Capture the cell that displays the provided text and extract its (x, y) central coordinate. 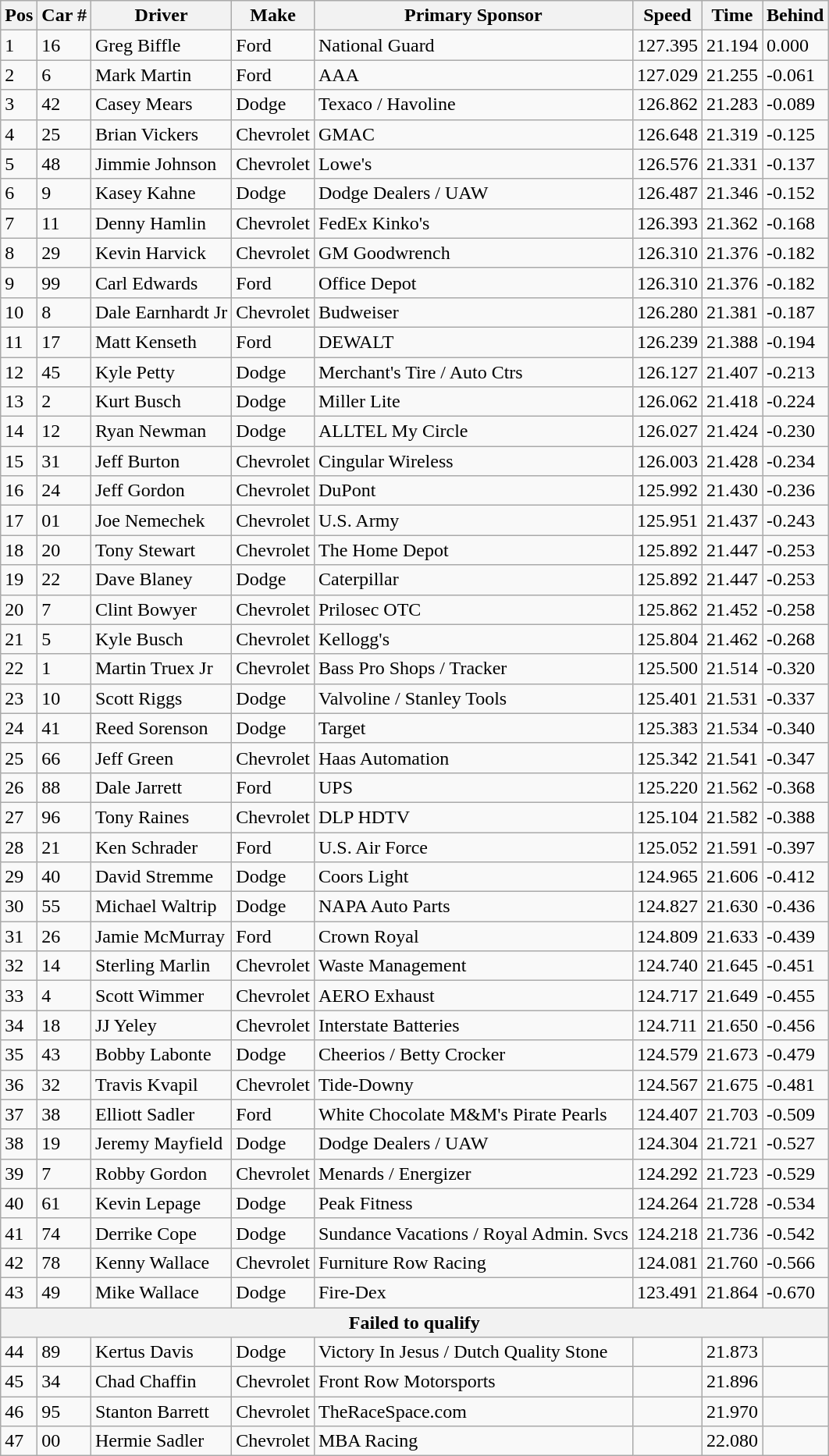
U.S. Air Force (473, 847)
Menards / Energizer (473, 1174)
-0.337 (795, 698)
-0.137 (795, 164)
Kevin Harvick (161, 253)
-0.436 (795, 907)
99 (64, 282)
Caterpillar (473, 580)
-0.194 (795, 342)
21.541 (732, 758)
Bobby Labonte (161, 1055)
Robby Gordon (161, 1174)
-0.347 (795, 758)
David Stremme (161, 877)
21.428 (732, 461)
124.304 (667, 1144)
39 (19, 1174)
124.081 (667, 1262)
21.562 (732, 787)
21.514 (732, 669)
DuPont (473, 491)
-0.397 (795, 847)
-0.527 (795, 1144)
21.424 (732, 431)
Tony Stewart (161, 550)
Derrike Cope (161, 1233)
21.649 (732, 996)
Target (473, 728)
-0.368 (795, 787)
21.675 (732, 1085)
28 (19, 847)
21.462 (732, 639)
-0.529 (795, 1174)
127.029 (667, 75)
Greg Biffle (161, 45)
MBA Racing (473, 1441)
61 (64, 1203)
33 (19, 996)
21.650 (732, 1025)
21.673 (732, 1055)
-0.268 (795, 639)
21.970 (732, 1412)
21.606 (732, 877)
Michael Waltrip (161, 907)
Martin Truex Jr (161, 669)
-0.481 (795, 1085)
Kenny Wallace (161, 1262)
21.896 (732, 1382)
35 (19, 1055)
Budweiser (473, 312)
-0.340 (795, 728)
124.579 (667, 1055)
21.728 (732, 1203)
Lowe's (473, 164)
-0.509 (795, 1114)
124.827 (667, 907)
37 (19, 1114)
125.383 (667, 728)
Kyle Busch (161, 639)
-0.320 (795, 669)
15 (19, 461)
DLP HDTV (473, 817)
21.633 (732, 936)
Elliott Sadler (161, 1114)
-0.258 (795, 609)
GM Goodwrench (473, 253)
44 (19, 1352)
21.255 (732, 75)
Fire-Dex (473, 1292)
46 (19, 1412)
Brian Vickers (161, 134)
21.452 (732, 609)
95 (64, 1412)
21.721 (732, 1144)
126.003 (667, 461)
96 (64, 817)
125.052 (667, 847)
Crown Royal (473, 936)
Kellogg's (473, 639)
-0.456 (795, 1025)
21.591 (732, 847)
21.437 (732, 520)
126.127 (667, 372)
-0.412 (795, 877)
21.864 (732, 1292)
Merchant's Tire / Auto Ctrs (473, 372)
00 (64, 1441)
21.283 (732, 105)
-0.061 (795, 75)
Sundance Vacations / Royal Admin. Svcs (473, 1233)
The Home Depot (473, 550)
Dave Blaney (161, 580)
36 (19, 1085)
124.965 (667, 877)
126.393 (667, 223)
GMAC (473, 134)
21.760 (732, 1262)
Chad Chaffin (161, 1382)
47 (19, 1441)
125.220 (667, 787)
-0.234 (795, 461)
NAPA Auto Parts (473, 907)
Bass Pro Shops / Tracker (473, 669)
Dale Jarrett (161, 787)
49 (64, 1292)
124.292 (667, 1174)
126.648 (667, 134)
21.331 (732, 164)
Interstate Batteries (473, 1025)
White Chocolate M&M's Pirate Pearls (473, 1114)
-0.187 (795, 312)
55 (64, 907)
Furniture Row Racing (473, 1262)
21.873 (732, 1352)
Kasey Kahne (161, 194)
-0.566 (795, 1262)
Kurt Busch (161, 402)
126.862 (667, 105)
124.567 (667, 1085)
UPS (473, 787)
74 (64, 1233)
126.062 (667, 402)
Travis Kvapil (161, 1085)
124.407 (667, 1114)
Peak Fitness (473, 1203)
30 (19, 907)
Clint Bowyer (161, 609)
126.576 (667, 164)
TheRaceSpace.com (473, 1412)
Primary Sponsor (473, 16)
AAA (473, 75)
Miller Lite (473, 402)
125.951 (667, 520)
21.534 (732, 728)
22.080 (732, 1441)
U.S. Army (473, 520)
01 (64, 520)
Haas Automation (473, 758)
Ryan Newman (161, 431)
21.736 (732, 1233)
Mark Martin (161, 75)
AERO Exhaust (473, 996)
-0.224 (795, 402)
27 (19, 817)
21.319 (732, 134)
88 (64, 787)
Joe Nemechek (161, 520)
ALLTEL My Circle (473, 431)
Kevin Lepage (161, 1203)
-0.670 (795, 1292)
21.362 (732, 223)
0.000 (795, 45)
89 (64, 1352)
Casey Mears (161, 105)
Jeremy Mayfield (161, 1144)
-0.125 (795, 134)
125.500 (667, 669)
Cheerios / Betty Crocker (473, 1055)
-0.455 (795, 996)
66 (64, 758)
-0.089 (795, 105)
-0.451 (795, 966)
Jimmie Johnson (161, 164)
Reed Sorenson (161, 728)
123.491 (667, 1292)
National Guard (473, 45)
Kertus Davis (161, 1352)
-0.542 (795, 1233)
78 (64, 1262)
127.395 (667, 45)
125.862 (667, 609)
Time (732, 16)
Pos (19, 16)
21.630 (732, 907)
21.531 (732, 698)
-0.213 (795, 372)
48 (64, 164)
Office Depot (473, 282)
125.804 (667, 639)
Car # (64, 16)
21.407 (732, 372)
Denny Hamlin (161, 223)
Tide-Downy (473, 1085)
Kyle Petty (161, 372)
125.992 (667, 491)
Coors Light (473, 877)
-0.230 (795, 431)
Sterling Marlin (161, 966)
21.645 (732, 966)
Make (273, 16)
124.809 (667, 936)
Carl Edwards (161, 282)
125.401 (667, 698)
-0.439 (795, 936)
Jeff Gordon (161, 491)
Jeff Green (161, 758)
126.280 (667, 312)
Waste Management (473, 966)
21.381 (732, 312)
Hermie Sadler (161, 1441)
Scott Wimmer (161, 996)
21.723 (732, 1174)
Behind (795, 16)
DEWALT (473, 342)
13 (19, 402)
126.487 (667, 194)
21.194 (732, 45)
124.717 (667, 996)
Front Row Motorsports (473, 1382)
126.027 (667, 431)
124.740 (667, 966)
Prilosec OTC (473, 609)
124.218 (667, 1233)
-0.479 (795, 1055)
124.264 (667, 1203)
Failed to qualify (414, 1323)
124.711 (667, 1025)
JJ Yeley (161, 1025)
Matt Kenseth (161, 342)
Cingular Wireless (473, 461)
Tony Raines (161, 817)
21.582 (732, 817)
Texaco / Havoline (473, 105)
Driver (161, 16)
21.430 (732, 491)
Mike Wallace (161, 1292)
-0.534 (795, 1203)
Stanton Barrett (161, 1412)
-0.243 (795, 520)
Valvoline / Stanley Tools (473, 698)
23 (19, 698)
21.388 (732, 342)
Dale Earnhardt Jr (161, 312)
21.703 (732, 1114)
-0.388 (795, 817)
21.418 (732, 402)
Jamie McMurray (161, 936)
126.239 (667, 342)
3 (19, 105)
-0.152 (795, 194)
FedEx Kinko's (473, 223)
21.346 (732, 194)
125.104 (667, 817)
-0.168 (795, 223)
-0.236 (795, 491)
Scott Riggs (161, 698)
125.342 (667, 758)
Jeff Burton (161, 461)
Ken Schrader (161, 847)
Speed (667, 16)
Victory In Jesus / Dutch Quality Stone (473, 1352)
